Locate the cell with the specified text and output its (X, Y) center coordinate. 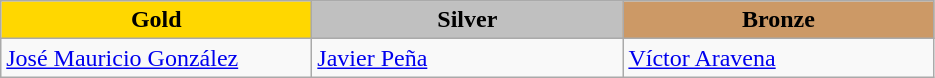
Javier Peña (468, 58)
Víctor Aravena (778, 58)
Silver (468, 20)
José Mauricio González (156, 58)
Gold (156, 20)
Bronze (778, 20)
